Scan for the cell matching the given text and deliver its [x, y] coordinate at center. 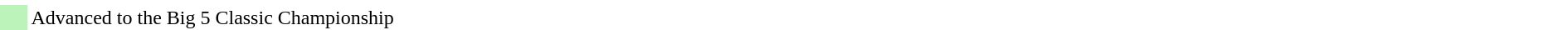
Advanced to the Big 5 Classic Championship [799, 17]
